Return the (x, y) coordinate for the center point of the cell that contains the specified text.  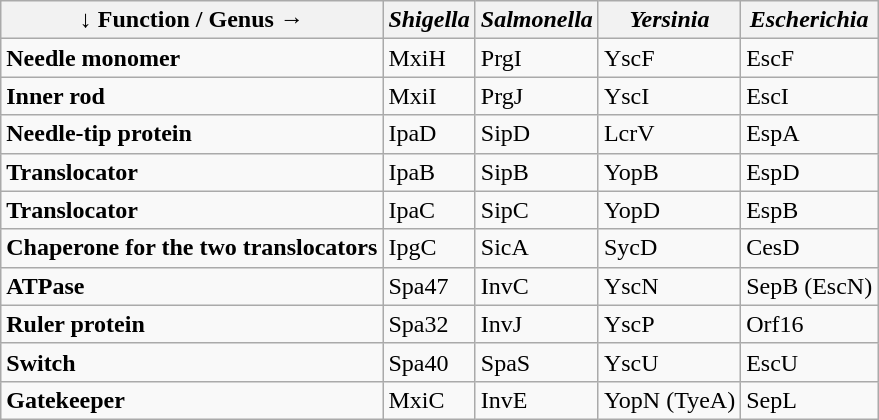
PrgI (536, 58)
YopN (TyeA) (669, 400)
YscI (669, 96)
YopB (669, 172)
CesD (810, 248)
ATPase (192, 286)
Orf16 (810, 324)
SycD (669, 248)
Switch (192, 362)
MxiC (429, 400)
Yersinia (669, 20)
PrgJ (536, 96)
Needle-tip protein (192, 134)
Gatekeeper (192, 400)
Needle monomer (192, 58)
Escherichia (810, 20)
↓ Function / Genus → (192, 20)
Inner rod (192, 96)
LcrV (669, 134)
EscU (810, 362)
YscP (669, 324)
Spa40 (429, 362)
InvC (536, 286)
MxiH (429, 58)
SicA (536, 248)
InvE (536, 400)
IpaB (429, 172)
IpaC (429, 210)
EscI (810, 96)
Ruler protein (192, 324)
YscF (669, 58)
Shigella (429, 20)
SipD (536, 134)
Salmonella (536, 20)
Spa32 (429, 324)
SepL (810, 400)
SpaS (536, 362)
YscU (669, 362)
SipB (536, 172)
EspB (810, 210)
EspA (810, 134)
Chaperone for the two translocators (192, 248)
EspD (810, 172)
InvJ (536, 324)
MxiI (429, 96)
Spa47 (429, 286)
YscN (669, 286)
SepB (EscN) (810, 286)
EscF (810, 58)
YopD (669, 210)
IpaD (429, 134)
SipC (536, 210)
IpgC (429, 248)
